Pinpoint the cell where the given text exists, returning its (x, y) midpoint coordinate. 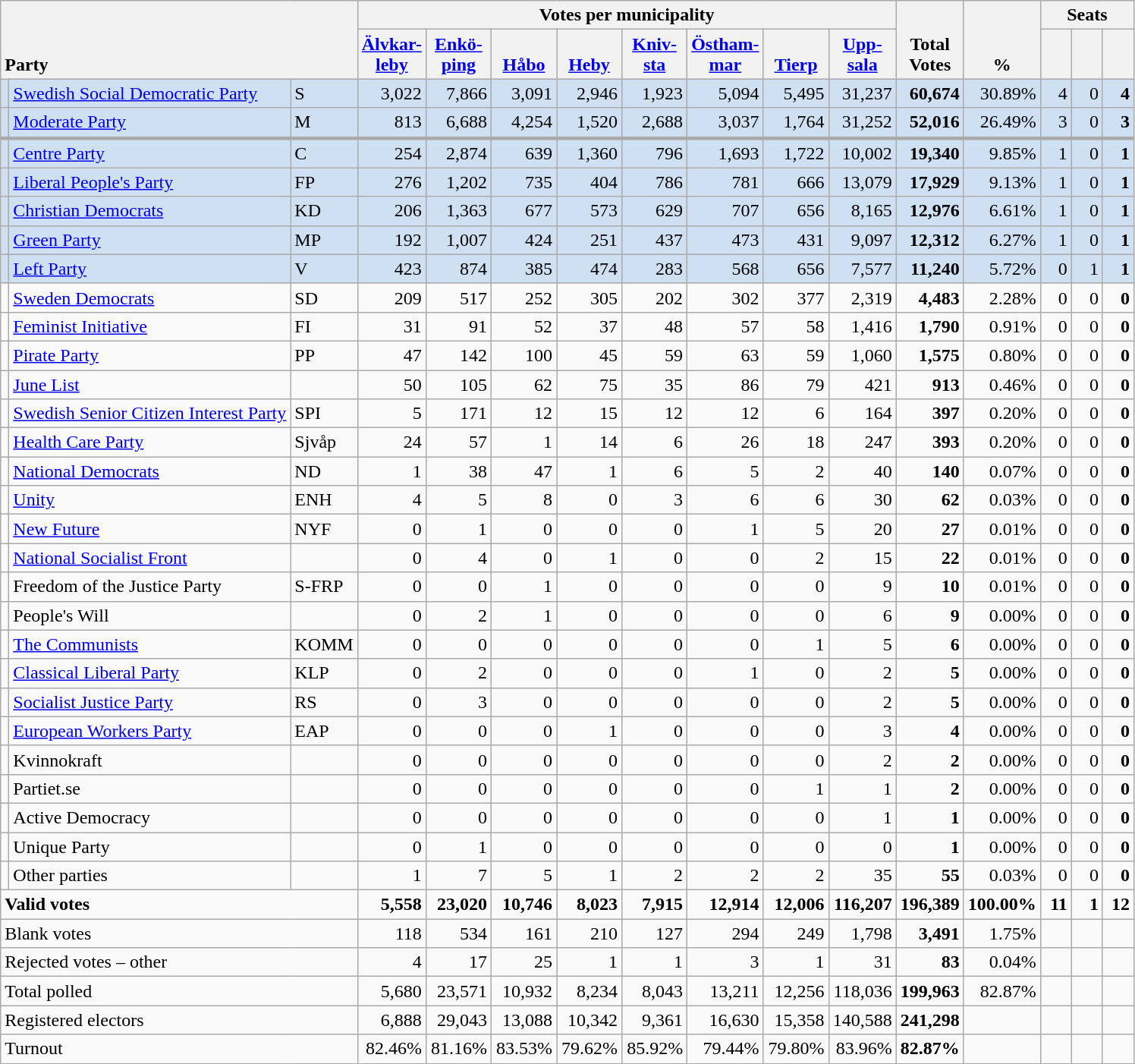
Blank votes (179, 933)
423 (391, 269)
Left Party (150, 269)
666 (796, 182)
6,888 (391, 1020)
142 (458, 355)
Party (179, 39)
0.07% (1001, 471)
781 (725, 182)
Valid votes (179, 905)
12,006 (796, 905)
Swedish Social Democratic Party (150, 93)
164 (862, 414)
10,342 (590, 1020)
Upp- sala (862, 55)
Classical Liberal Party (150, 673)
249 (796, 933)
573 (590, 211)
3,091 (523, 93)
12,256 (796, 991)
New Future (150, 529)
Rejected votes – other (179, 962)
1,416 (862, 326)
13,079 (862, 182)
23,020 (458, 905)
6.61% (1001, 211)
83 (930, 962)
1,575 (930, 355)
0.46% (1001, 385)
Tierp (796, 55)
KD (324, 211)
1,060 (862, 355)
13,211 (725, 991)
14 (590, 442)
140,588 (862, 1020)
397 (930, 414)
30 (862, 500)
8,043 (655, 991)
1,764 (796, 123)
MP (324, 240)
2,946 (590, 93)
Green Party (150, 240)
Sweden Democrats (150, 297)
NYF (324, 529)
Centre Party (150, 153)
11 (1056, 905)
63 (725, 355)
294 (725, 933)
5.72% (1001, 269)
5,094 (725, 93)
118,036 (862, 991)
FP (324, 182)
30.89% (1001, 93)
17,929 (930, 182)
252 (523, 297)
Partiet.se (150, 789)
517 (458, 297)
7,915 (655, 905)
16,630 (725, 1020)
1.75% (1001, 933)
707 (725, 211)
KLP (324, 673)
241,298 (930, 1020)
PP (324, 355)
7 (458, 876)
Total polled (179, 991)
251 (590, 240)
Socialist Justice Party (150, 702)
874 (458, 269)
The Communists (150, 644)
140 (930, 471)
20 (862, 529)
% (1001, 39)
10,746 (523, 905)
377 (796, 297)
1,363 (458, 211)
677 (523, 211)
12,312 (930, 240)
European Workers Party (150, 731)
23,571 (458, 991)
2,874 (458, 153)
79.62% (590, 1049)
91 (458, 326)
473 (725, 240)
202 (655, 297)
3,491 (930, 933)
SPI (324, 414)
31,252 (862, 123)
Östham- mar (725, 55)
86 (725, 385)
FI (324, 326)
55 (930, 876)
1,007 (458, 240)
Feminist Initiative (150, 326)
22 (930, 558)
79.44% (725, 1049)
105 (458, 385)
796 (655, 153)
639 (523, 153)
629 (655, 211)
82.46% (391, 1049)
8 (523, 500)
100.00% (1001, 905)
9.85% (1001, 153)
Turnout (179, 1049)
424 (523, 240)
V (324, 269)
52,016 (930, 123)
52 (523, 326)
813 (391, 123)
79.80% (796, 1049)
EAP (324, 731)
Registered electors (179, 1020)
116,207 (862, 905)
2,319 (862, 297)
0.80% (1001, 355)
National Democrats (150, 471)
9,361 (655, 1020)
1,923 (655, 93)
10 (930, 587)
254 (391, 153)
S-FRP (324, 587)
40 (862, 471)
206 (391, 211)
18 (796, 442)
192 (391, 240)
12,914 (725, 905)
13,088 (523, 1020)
19,340 (930, 153)
100 (523, 355)
Pirate Party (150, 355)
8,234 (590, 991)
196,389 (930, 905)
4,483 (930, 297)
National Socialist Front (150, 558)
Unity (150, 500)
1,798 (862, 933)
1,360 (590, 153)
385 (523, 269)
5,558 (391, 905)
10,002 (862, 153)
Health Care Party (150, 442)
Håbo (523, 55)
25 (523, 962)
Älvkar- leby (391, 55)
9.13% (1001, 182)
2,688 (655, 123)
1,693 (725, 153)
0.91% (1001, 326)
786 (655, 182)
27 (930, 529)
302 (725, 297)
0.04% (1001, 962)
S (324, 93)
431 (796, 240)
Kniv- sta (655, 55)
Christian Democrats (150, 211)
29,043 (458, 1020)
6.27% (1001, 240)
5,495 (796, 93)
45 (590, 355)
Other parties (150, 876)
534 (458, 933)
7,866 (458, 93)
305 (590, 297)
10,932 (523, 991)
8,023 (590, 905)
85.92% (655, 1049)
283 (655, 269)
393 (930, 442)
5,680 (391, 991)
2.28% (1001, 297)
Heby (590, 55)
38 (458, 471)
26 (725, 442)
SD (324, 297)
KOMM (324, 644)
6,688 (458, 123)
ND (324, 471)
26.49% (1001, 123)
8,165 (862, 211)
31,237 (862, 93)
75 (590, 385)
60,674 (930, 93)
161 (523, 933)
M (324, 123)
210 (590, 933)
568 (725, 269)
247 (862, 442)
1,202 (458, 182)
11,240 (930, 269)
127 (655, 933)
83.96% (862, 1049)
Swedish Senior Citizen Interest Party (150, 414)
404 (590, 182)
24 (391, 442)
171 (458, 414)
ENH (324, 500)
Kvinnokraft (150, 760)
58 (796, 326)
June List (150, 385)
913 (930, 385)
Sjvåp (324, 442)
C (324, 153)
1,790 (930, 326)
276 (391, 182)
Seats (1086, 15)
474 (590, 269)
48 (655, 326)
People's Will (150, 615)
Total Votes (930, 39)
Enkö- ping (458, 55)
81.16% (458, 1049)
50 (391, 385)
437 (655, 240)
9,097 (862, 240)
83.53% (523, 1049)
735 (523, 182)
209 (391, 297)
1,722 (796, 153)
Votes per municipality (627, 15)
1,520 (590, 123)
15,358 (796, 1020)
Liberal People's Party (150, 182)
3,022 (391, 93)
421 (862, 385)
Unique Party (150, 846)
3,037 (725, 123)
79 (796, 385)
Active Democracy (150, 817)
118 (391, 933)
17 (458, 962)
4,254 (523, 123)
199,963 (930, 991)
37 (590, 326)
Freedom of the Justice Party (150, 587)
RS (324, 702)
7,577 (862, 269)
Moderate Party (150, 123)
12,976 (930, 211)
